Determine the (x, y) coordinate at the center of the cell enclosing the given text.  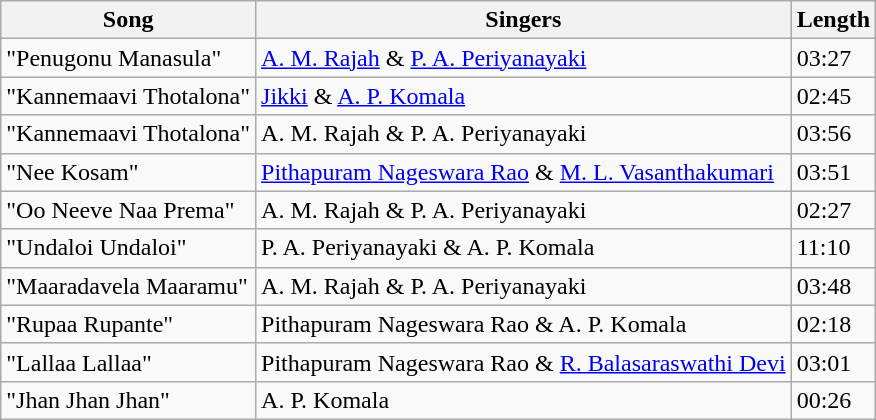
03:01 (833, 362)
Jikki & A. P. Komala (524, 96)
Length (833, 20)
"Maaradavela Maaramu" (128, 286)
"Jhan Jhan Jhan" (128, 400)
Song (128, 20)
Singers (524, 20)
A. P. Komala (524, 400)
02:18 (833, 324)
"Lallaa Lallaa" (128, 362)
Pithapuram Nageswara Rao & R. Balasaraswathi Devi (524, 362)
00:26 (833, 400)
P. A. Periyanayaki & A. P. Komala (524, 248)
03:56 (833, 134)
03:27 (833, 58)
Pithapuram Nageswara Rao & A. P. Komala (524, 324)
"Rupaa Rupante" (128, 324)
Pithapuram Nageswara Rao & M. L. Vasanthakumari (524, 172)
11:10 (833, 248)
"Undaloi Undaloi" (128, 248)
02:27 (833, 210)
03:48 (833, 286)
02:45 (833, 96)
"Oo Neeve Naa Prema" (128, 210)
"Nee Kosam" (128, 172)
03:51 (833, 172)
"Penugonu Manasula" (128, 58)
